Provide the [X, Y] coordinate of the cell's center where the given text is located.  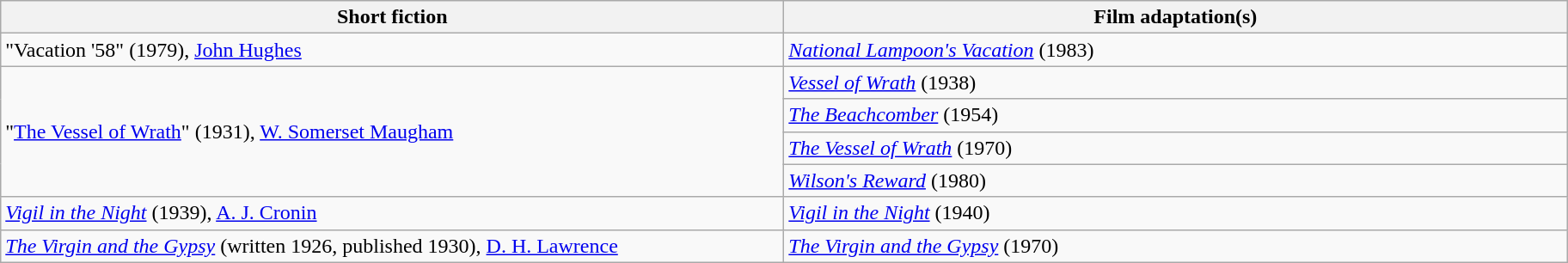
The Beachcomber (1954) [1176, 115]
"Vacation '58" (1979), John Hughes [392, 50]
Wilson's Reward (1980) [1176, 180]
The Vessel of Wrath (1970) [1176, 148]
Vigil in the Night (1940) [1176, 213]
Short fiction [392, 17]
Vessel of Wrath (1938) [1176, 83]
The Virgin and the Gypsy (1970) [1176, 246]
Vigil in the Night (1939), A. J. Cronin [392, 213]
"The Vessel of Wrath" (1931), W. Somerset Maugham [392, 131]
The Virgin and the Gypsy (written 1926, published 1930), D. H. Lawrence [392, 246]
Film adaptation(s) [1176, 17]
National Lampoon's Vacation (1983) [1176, 50]
